Extract the [X, Y] coordinate from the center of the cell holding the provided text.  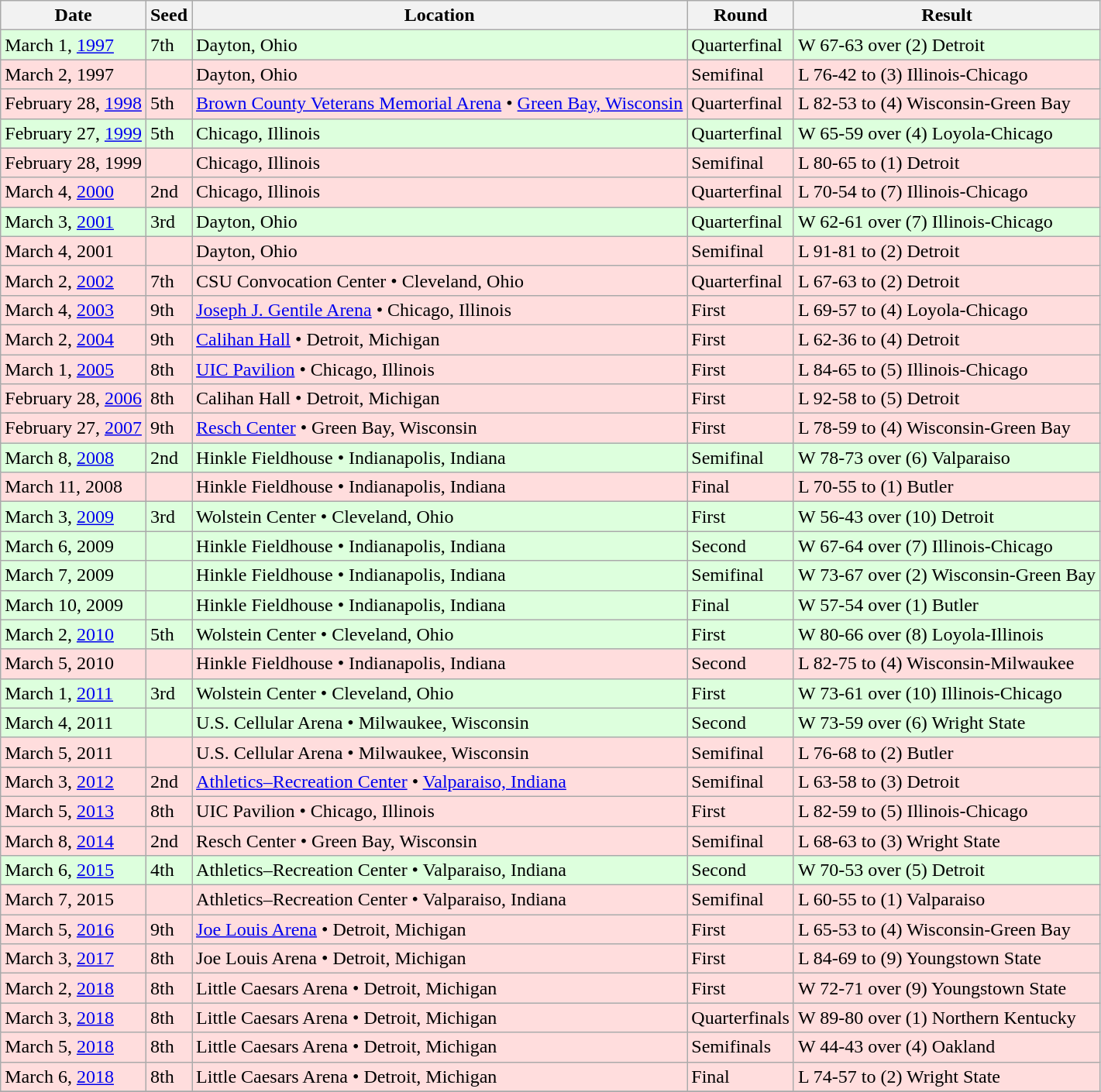
Brown County Veterans Memorial Arena • Green Bay, Wisconsin [440, 104]
Round [741, 15]
March 6, 2018 [74, 1077]
Seed [169, 15]
March 6, 2015 [74, 871]
March 1, 2005 [74, 369]
February 28, 1998 [74, 104]
February 28, 1999 [74, 163]
L 91-81 to (2) Detroit [947, 251]
L 67-63 to (2) Detroit [947, 280]
March 11, 2008 [74, 487]
L 63-58 to (3) Detroit [947, 781]
W 80-66 over (8) Loyola-Illinois [947, 634]
Semifinals [741, 1047]
March 3, 2009 [74, 517]
L 76-42 to (3) Illinois-Chicago [947, 74]
Result [947, 15]
W 70-53 over (5) Detroit [947, 871]
March 4, 2001 [74, 251]
March 5, 2011 [74, 752]
March 3, 2012 [74, 781]
March 1, 1997 [74, 45]
CSU Convocation Center • Cleveland, Ohio [440, 280]
W 44-43 over (4) Oakland [947, 1047]
March 5, 2016 [74, 929]
March 4, 2011 [74, 723]
March 7, 2015 [74, 900]
March 2, 1997 [74, 74]
L 80-65 to (1) Detroit [947, 163]
February 27, 1999 [74, 133]
March 5, 2013 [74, 811]
Quarterfinals [741, 1018]
L 65-53 to (4) Wisconsin-Green Bay [947, 929]
L 68-63 to (3) Wright State [947, 840]
W 67-63 over (2) Detroit [947, 45]
March 4, 2000 [74, 192]
L 62-36 to (4) Detroit [947, 339]
March 10, 2009 [74, 605]
W 73-59 over (6) Wright State [947, 723]
L 76-68 to (2) Butler [947, 752]
March 4, 2003 [74, 310]
March 3, 2018 [74, 1018]
February 27, 2007 [74, 428]
L 74-57 to (2) Wright State [947, 1077]
4th [169, 871]
W 56-43 over (10) Detroit [947, 517]
L 70-55 to (1) Butler [947, 487]
W 65-59 over (4) Loyola-Chicago [947, 133]
March 5, 2010 [74, 664]
W 62-61 over (7) Illinois-Chicago [947, 221]
W 78-73 over (6) Valparaiso [947, 458]
March 2, 2002 [74, 280]
March 1, 2011 [74, 693]
February 28, 2006 [74, 399]
L 92-58 to (5) Detroit [947, 399]
Date [74, 15]
March 6, 2009 [74, 546]
Joseph J. Gentile Arena • Chicago, Illinois [440, 310]
L 84-69 to (9) Youngstown State [947, 959]
L 82-59 to (5) Illinois-Chicago [947, 811]
L 82-53 to (4) Wisconsin-Green Bay [947, 104]
W 73-61 over (10) Illinois-Chicago [947, 693]
March 3, 2001 [74, 221]
L 69-57 to (4) Loyola-Chicago [947, 310]
March 8, 2014 [74, 840]
March 3, 2017 [74, 959]
W 67-64 over (7) Illinois-Chicago [947, 546]
L 70-54 to (7) Illinois-Chicago [947, 192]
Location [440, 15]
March 8, 2008 [74, 458]
March 2, 2004 [74, 339]
L 60-55 to (1) Valparaiso [947, 900]
March 7, 2009 [74, 575]
L 78-59 to (4) Wisconsin-Green Bay [947, 428]
W 73-67 over (2) Wisconsin-Green Bay [947, 575]
March 2, 2010 [74, 634]
L 84-65 to (5) Illinois-Chicago [947, 369]
W 57-54 over (1) Butler [947, 605]
W 72-71 over (9) Youngstown State [947, 988]
W 89-80 over (1) Northern Kentucky [947, 1018]
March 5, 2018 [74, 1047]
L 82-75 to (4) Wisconsin-Milwaukee [947, 664]
March 2, 2018 [74, 988]
